Identify which cell holds the provided text, then report its (x, y) central coordinate. 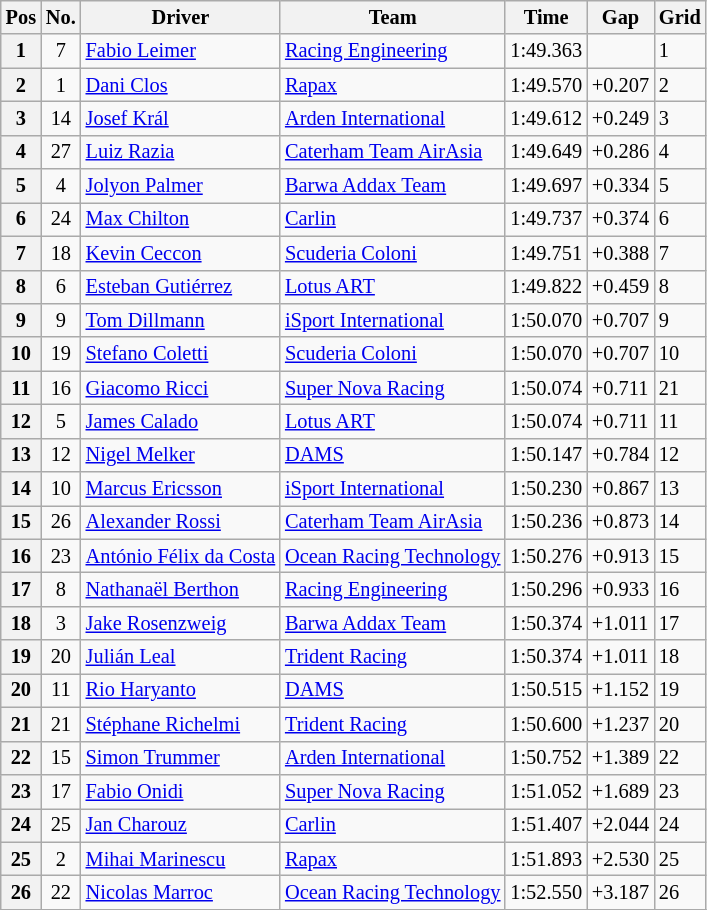
Fabio Leimer (180, 51)
1:50.230 (546, 489)
1:49.570 (546, 85)
1:49.822 (546, 287)
Mihai Marinescu (180, 859)
Fabio Onidi (180, 791)
1:49.363 (546, 51)
1:50.296 (546, 589)
1:51.407 (546, 825)
Simon Trummer (180, 758)
No. (61, 17)
Max Chilton (180, 219)
27 (61, 152)
1:50.600 (546, 724)
+0.873 (620, 522)
Kevin Ceccon (180, 253)
1:50.276 (546, 556)
+2.044 (620, 825)
+1.689 (620, 791)
Giacomo Ricci (180, 388)
1:50.147 (546, 455)
Alexander Rossi (180, 522)
+1.389 (620, 758)
+0.207 (620, 85)
Tom Dillmann (180, 320)
+3.187 (620, 892)
Jan Charouz (180, 825)
Stefano Coletti (180, 354)
+0.867 (620, 489)
+1.237 (620, 724)
Dani Clos (180, 85)
1:50.752 (546, 758)
Luiz Razia (180, 152)
Esteban Gutiérrez (180, 287)
+0.374 (620, 219)
Gap (620, 17)
António Félix da Costa (180, 556)
Jake Rosenzweig (180, 623)
+0.913 (620, 556)
Rio Haryanto (180, 690)
+0.334 (620, 186)
Jolyon Palmer (180, 186)
1:49.697 (546, 186)
+0.784 (620, 455)
+0.459 (620, 287)
1:49.737 (546, 219)
1:49.751 (546, 253)
Stéphane Richelmi (180, 724)
Driver (180, 17)
1:51.893 (546, 859)
1:49.612 (546, 118)
+0.933 (620, 589)
James Calado (180, 421)
1:51.052 (546, 791)
1:52.550 (546, 892)
Nigel Melker (180, 455)
Josef Král (180, 118)
Pos (21, 17)
+0.388 (620, 253)
1:49.649 (546, 152)
+0.249 (620, 118)
Nathanaël Berthon (180, 589)
+0.286 (620, 152)
Grid (680, 17)
1:50.236 (546, 522)
1:50.515 (546, 690)
+2.530 (620, 859)
+1.152 (620, 690)
Julián Leal (180, 657)
Marcus Ericsson (180, 489)
Time (546, 17)
Nicolas Marroc (180, 892)
Team (392, 17)
